Identify which cell holds the provided text, then report its (x, y) central coordinate. 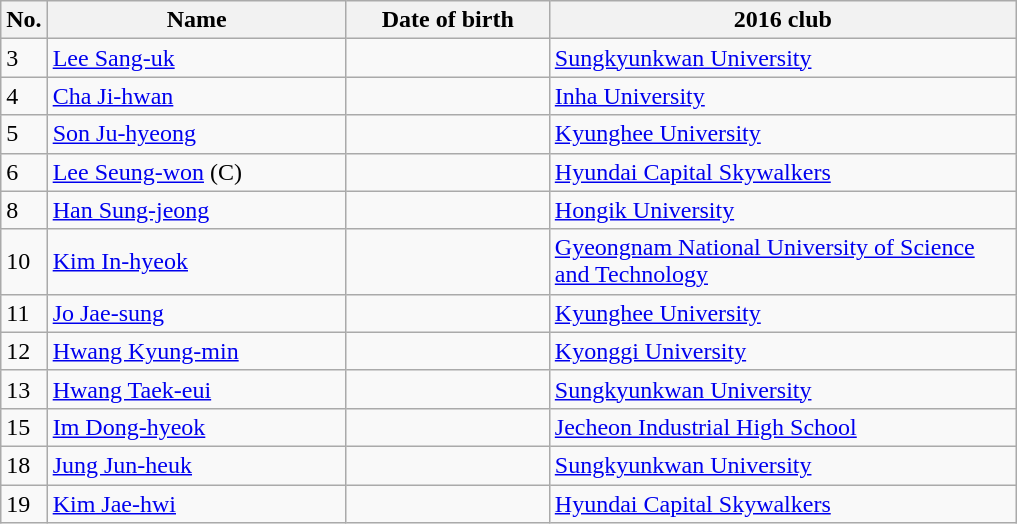
19 (24, 503)
Lee Seung-won (C) (196, 172)
15 (24, 427)
Jecheon Industrial High School (782, 427)
3 (24, 58)
11 (24, 313)
Hwang Taek-eui (196, 389)
8 (24, 210)
5 (24, 134)
Im Dong-hyeok (196, 427)
No. (24, 20)
6 (24, 172)
Date of birth (448, 20)
Name (196, 20)
Cha Ji-hwan (196, 96)
Kyonggi University (782, 351)
Hwang Kyung-min (196, 351)
Jo Jae-sung (196, 313)
4 (24, 96)
12 (24, 351)
13 (24, 389)
Jung Jun-heuk (196, 465)
Son Ju-hyeong (196, 134)
2016 club (782, 20)
10 (24, 262)
Kim In-hyeok (196, 262)
Inha University (782, 96)
Lee Sang-uk (196, 58)
18 (24, 465)
Han Sung-jeong (196, 210)
Gyeongnam National University of Science and Technology (782, 262)
Kim Jae-hwi (196, 503)
Hongik University (782, 210)
